Return [X, Y] of the center of cell containing provided text 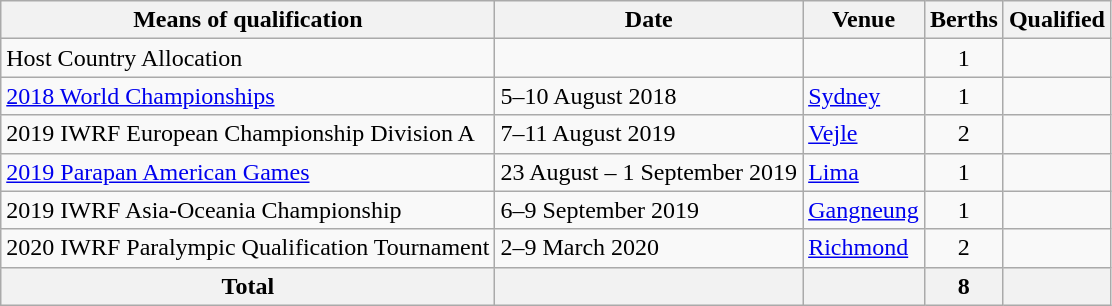
Qualified [1056, 20]
Richmond [864, 248]
6–9 September 2019 [649, 210]
2019 IWRF European Championship Division A [248, 134]
Sydney [864, 96]
Berths [964, 20]
2–9 March 2020 [649, 248]
Gangneung [864, 210]
Vejle [864, 134]
Date [649, 20]
2019 Parapan American Games [248, 172]
Total [248, 286]
Lima [864, 172]
5–10 August 2018 [649, 96]
Means of qualification [248, 20]
2019 IWRF Asia-Oceania Championship [248, 210]
2020 IWRF Paralympic Qualification Tournament [248, 248]
8 [964, 286]
Venue [864, 20]
7–11 August 2019 [649, 134]
Host Country Allocation [248, 58]
23 August – 1 September 2019 [649, 172]
2018 World Championships [248, 96]
